Extract the [X, Y] coordinate from the center of the cell holding the provided text.  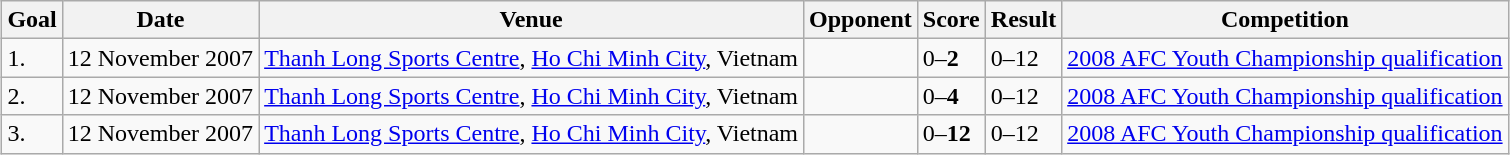
Date [160, 20]
Opponent [861, 20]
Goal [32, 20]
3. [32, 134]
2. [32, 96]
Score [951, 20]
Competition [1285, 20]
0–2 [951, 58]
Venue [532, 20]
0–4 [951, 96]
1. [32, 58]
Result [1023, 20]
